Return the (x, y) coordinate for the center point of the cell that contains the specified text.  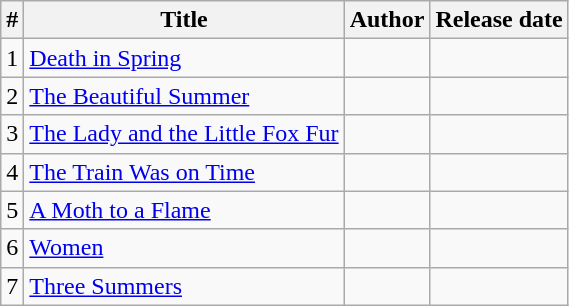
4 (12, 172)
The Beautiful Summer (184, 96)
The Lady and the Little Fox Fur (184, 134)
Death in Spring (184, 58)
The Train Was on Time (184, 172)
Three Summers (184, 286)
Title (184, 20)
Release date (499, 20)
2 (12, 96)
# (12, 20)
1 (12, 58)
5 (12, 210)
A Moth to a Flame (184, 210)
7 (12, 286)
Women (184, 248)
6 (12, 248)
3 (12, 134)
Author (387, 20)
